Output the [x, y] coordinate of the center of the cell containing the given text.  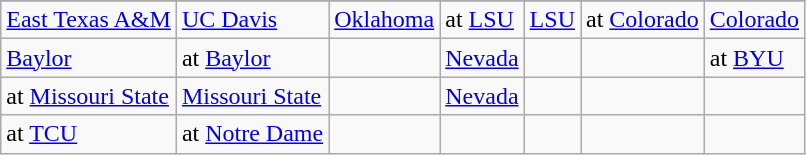
at Baylor [252, 58]
East Texas A&M [89, 20]
UC Davis [252, 20]
Oklahoma [384, 20]
Baylor [89, 58]
at TCU [89, 134]
Colorado [754, 20]
Missouri State [252, 96]
at BYU [754, 58]
at Colorado [642, 20]
LSU [552, 20]
at Missouri State [89, 96]
at Notre Dame [252, 134]
at LSU [482, 20]
